Locate the cell with the specified text and output its [x, y] center coordinate. 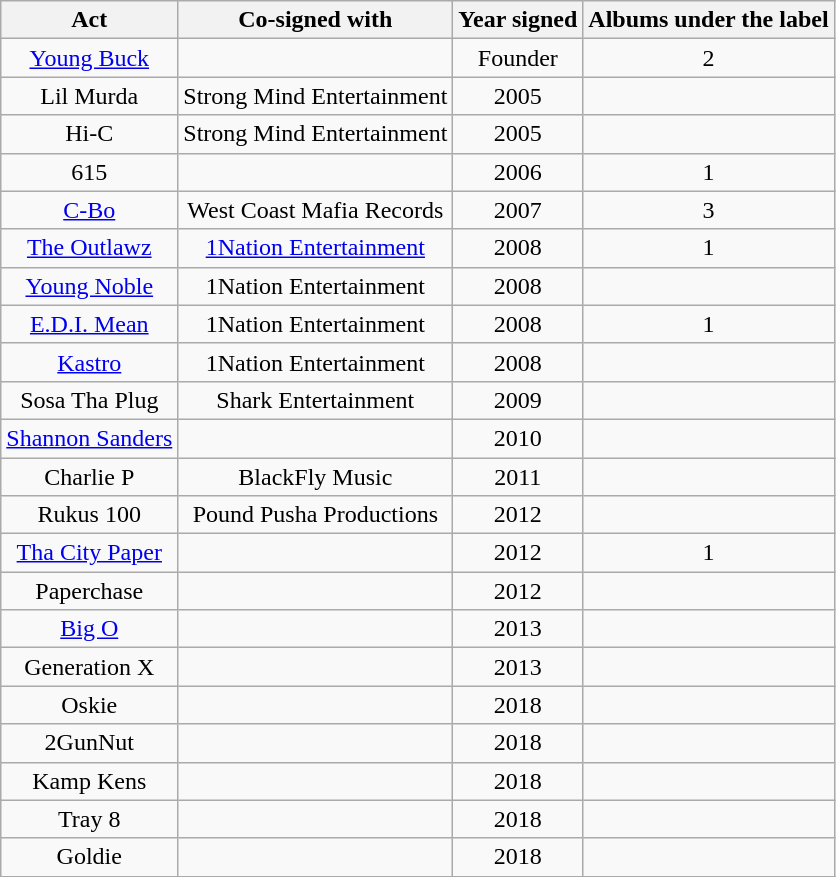
Generation X [90, 667]
Shark Entertainment [316, 400]
Rukus 100 [90, 515]
Co-signed with [316, 20]
2GunNut [90, 743]
West Coast Mafia Records [316, 210]
2006 [518, 172]
Act [90, 20]
Young Noble [90, 286]
BlackFly Music [316, 477]
2009 [518, 400]
C-Bo [90, 210]
Big O [90, 629]
Tha City Paper [90, 553]
E.D.I. Mean [90, 324]
Sosa Tha Plug [90, 400]
615 [90, 172]
2007 [518, 210]
2010 [518, 438]
Charlie P [90, 477]
Young Buck [90, 58]
3 [708, 210]
2011 [518, 477]
Lil Murda [90, 96]
Pound Pusha Productions [316, 515]
The Outlawz [90, 248]
Founder [518, 58]
Shannon Sanders [90, 438]
Kamp Kens [90, 781]
Goldie [90, 857]
Year signed [518, 20]
Tray 8 [90, 819]
Paperchase [90, 591]
2 [708, 58]
Kastro [90, 362]
Hi-C [90, 134]
Albums under the label [708, 20]
Oskie [90, 705]
